Pinpoint the cell where the given text exists, returning its (x, y) midpoint coordinate. 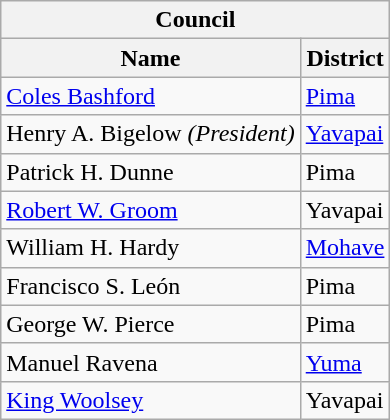
King Woolsey (150, 400)
Francisco S. León (150, 286)
William H. Hardy (150, 248)
Patrick H. Dunne (150, 172)
Henry A. Bigelow (President) (150, 134)
Robert W. Groom (150, 210)
District (345, 58)
George W. Pierce (150, 324)
Mohave (345, 248)
Manuel Ravena (150, 362)
Coles Bashford (150, 96)
Council (196, 20)
Yuma (345, 362)
Name (150, 58)
